Scan for the cell matching the given text and deliver its (x, y) coordinate at center. 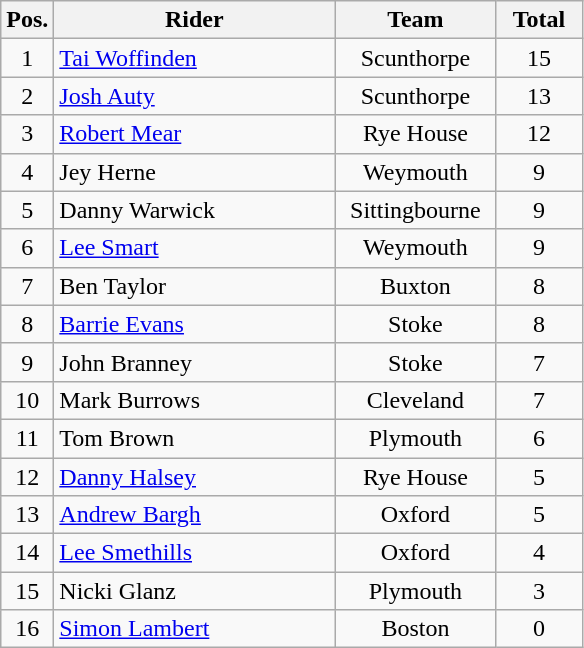
Nicki Glanz (194, 591)
Tom Brown (194, 438)
John Branney (194, 362)
16 (28, 629)
10 (28, 400)
2 (28, 96)
Cleveland (416, 400)
Josh Auty (194, 96)
Buxton (416, 286)
Danny Warwick (194, 210)
Simon Lambert (194, 629)
Robert Mear (194, 134)
Mark Burrows (194, 400)
Barrie Evans (194, 324)
Jey Herne (194, 172)
Rider (194, 20)
Ben Taylor (194, 286)
Andrew Bargh (194, 515)
Tai Woffinden (194, 58)
Lee Smart (194, 248)
14 (28, 553)
0 (539, 629)
Lee Smethills (194, 553)
1 (28, 58)
Danny Halsey (194, 477)
Sittingbourne (416, 210)
Boston (416, 629)
Total (539, 20)
Pos. (28, 20)
11 (28, 438)
Team (416, 20)
